Pinpoint the cell where the given text exists, returning its (X, Y) midpoint coordinate. 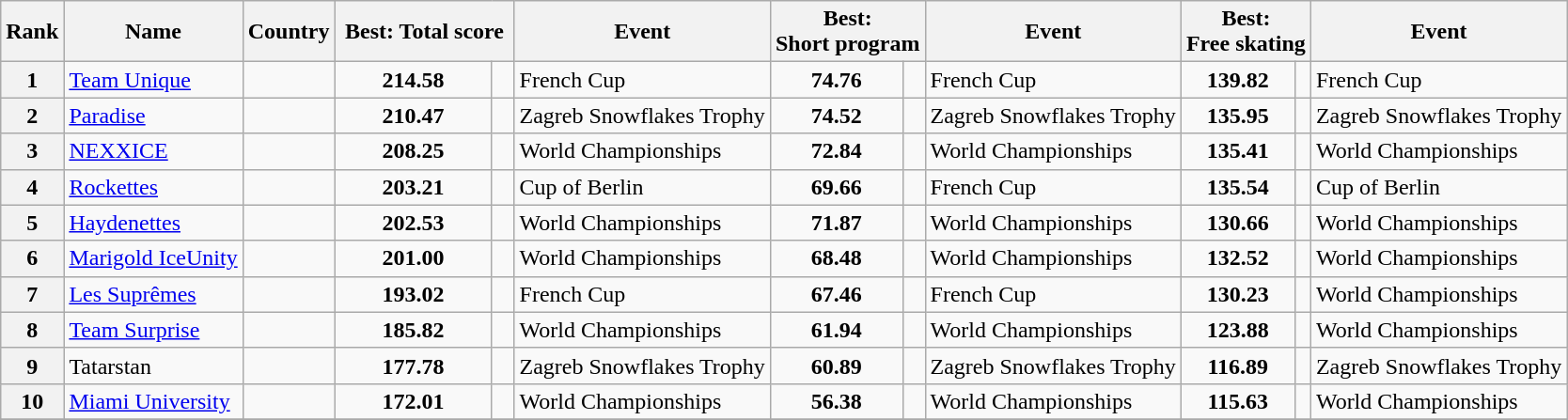
67.46 (837, 294)
71.87 (837, 223)
2 (32, 116)
6 (32, 258)
135.95 (1237, 116)
135.41 (1237, 151)
Paradise (153, 116)
210.47 (414, 116)
74.52 (837, 116)
Miami University (153, 401)
Best: Short program (848, 32)
3 (32, 151)
Team Unique (153, 80)
214.58 (414, 80)
Les Suprêmes (153, 294)
8 (32, 330)
115.63 (1237, 401)
56.38 (837, 401)
208.25 (414, 151)
61.94 (837, 330)
72.84 (837, 151)
Rank (32, 32)
130.66 (1237, 223)
10 (32, 401)
130.23 (1237, 294)
5 (32, 223)
Name (153, 32)
7 (32, 294)
74.76 (837, 80)
69.66 (837, 187)
NEXXICE (153, 151)
Best: Free skating (1246, 32)
132.52 (1237, 258)
4 (32, 187)
Haydenettes (153, 223)
Team Surprise (153, 330)
60.89 (837, 366)
9 (32, 366)
Marigold IceUnity (153, 258)
135.54 (1237, 187)
Tatarstan (153, 366)
185.82 (414, 330)
1 (32, 80)
177.78 (414, 366)
202.53 (414, 223)
172.01 (414, 401)
139.82 (1237, 80)
116.89 (1237, 366)
Best: Total score (425, 32)
193.02 (414, 294)
203.21 (414, 187)
Country (289, 32)
201.00 (414, 258)
Rockettes (153, 187)
68.48 (837, 258)
123.88 (1237, 330)
